Output the [x, y] coordinate of the center of the cell containing the given text.  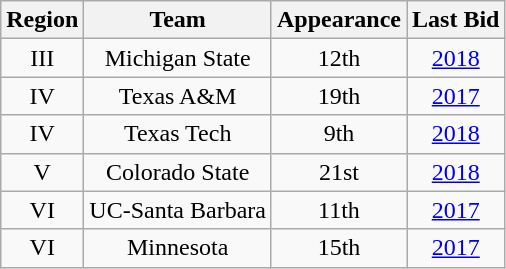
V [42, 172]
11th [338, 210]
12th [338, 58]
Colorado State [178, 172]
UC-Santa Barbara [178, 210]
19th [338, 96]
Team [178, 20]
21st [338, 172]
Last Bid [456, 20]
III [42, 58]
Minnesota [178, 248]
Michigan State [178, 58]
Texas A&M [178, 96]
Appearance [338, 20]
15th [338, 248]
9th [338, 134]
Region [42, 20]
Texas Tech [178, 134]
